Return (X, Y) of the center of cell containing provided text 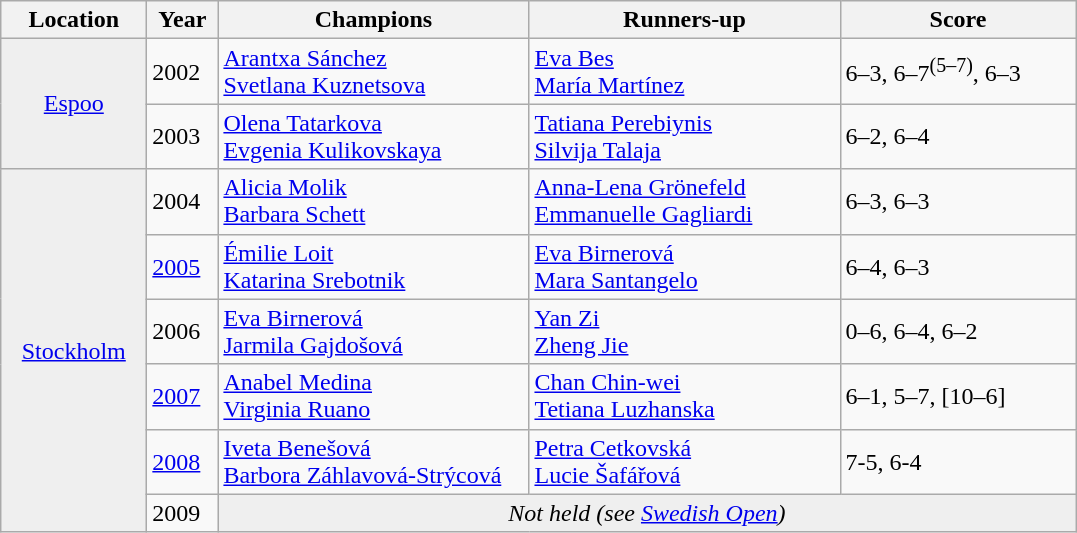
Runners-up (684, 20)
Not held (see Swedish Open) (647, 513)
Eva Birnerová Jarmila Gajdošová (374, 332)
Year (182, 20)
Champions (374, 20)
Eva Bes María Martínez (684, 72)
6–4, 6–3 (958, 266)
Eva Birnerová Mara Santangelo (684, 266)
Yan Zi Zheng Jie (684, 332)
Arantxa Sánchez Svetlana Kuznetsova (374, 72)
2002 (182, 72)
2006 (182, 332)
Location (74, 20)
0–6, 6–4, 6–2 (958, 332)
Anabel Medina Virginia Ruano (374, 396)
6–2, 6–4 (958, 136)
2005 (182, 266)
Tatiana Perebiynis Silvija Talaja (684, 136)
6–3, 6–7(5–7), 6–3 (958, 72)
Chan Chin-wei Tetiana Luzhanska (684, 396)
6–1, 5–7, [10–6] (958, 396)
6–3, 6–3 (958, 202)
Olena Tatarkova Evgenia Kulikovskaya (374, 136)
2009 (182, 513)
Petra Cetkovská Lucie Šafářová (684, 462)
2008 (182, 462)
2007 (182, 396)
Iveta Benešová Barbora Záhlavová-Strýcová (374, 462)
Alicia Molik Barbara Schett (374, 202)
Anna-Lena Grönefeld Emmanuelle Gagliardi (684, 202)
Émilie Loit Katarina Srebotnik (374, 266)
Stockholm (74, 350)
7-5, 6-4 (958, 462)
2004 (182, 202)
Score (958, 20)
Espoo (74, 104)
2003 (182, 136)
